Capture the cell that displays the provided text and extract its [X, Y] central coordinate. 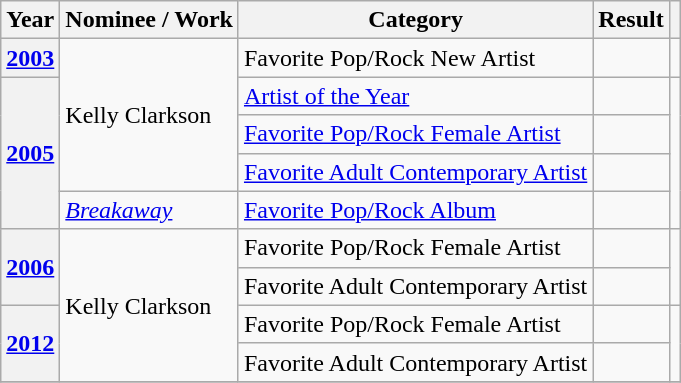
Result [631, 20]
Nominee / Work [150, 20]
Favorite Pop/Rock New Artist [415, 58]
Favorite Pop/Rock Album [415, 210]
2005 [30, 153]
2006 [30, 267]
Category [415, 20]
2003 [30, 58]
Artist of the Year [415, 96]
2012 [30, 343]
Breakaway [150, 210]
Year [30, 20]
